Provide the [x, y] coordinate of the cell's center where the given text is located.  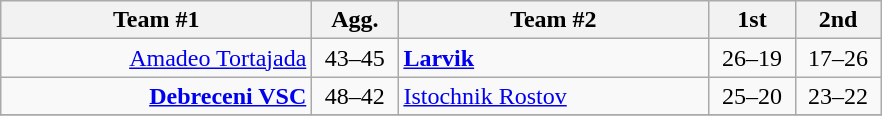
2nd [838, 20]
Team #2 [554, 20]
23–22 [838, 96]
Agg. [355, 20]
48–42 [355, 96]
1st [752, 20]
Team #1 [156, 20]
26–19 [752, 58]
Larvik [554, 58]
Debreceni VSC [156, 96]
25–20 [752, 96]
43–45 [355, 58]
Istochnik Rostov [554, 96]
17–26 [838, 58]
Amadeo Tortajada [156, 58]
